Return (X, Y) of the center of cell containing provided text 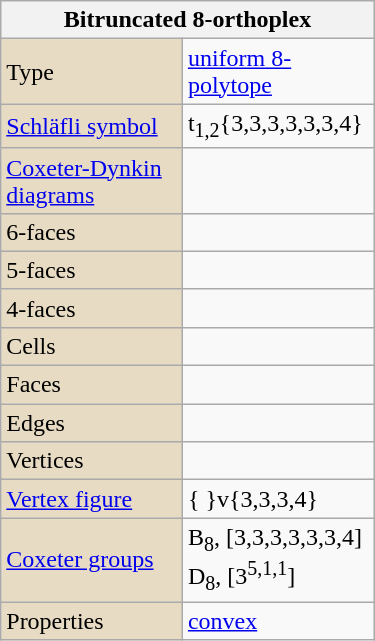
Vertices (92, 461)
Schläfli symbol (92, 126)
uniform 8-polytope (278, 72)
t1,2{3,3,3,3,3,3,4} (278, 126)
Bitruncated 8-orthoplex (188, 20)
Properties (92, 621)
Edges (92, 423)
Type (92, 72)
4-faces (92, 308)
5-faces (92, 270)
B8, [3,3,3,3,3,3,4]D8, [35,1,1] (278, 560)
convex (278, 621)
Cells (92, 346)
Vertex figure (92, 499)
{ }v{3,3,3,4} (278, 499)
Faces (92, 385)
Coxeter groups (92, 560)
6-faces (92, 232)
Coxeter-Dynkin diagrams (92, 180)
